For the text-containing cell, return its midpoint in (X, Y) coordinate format. 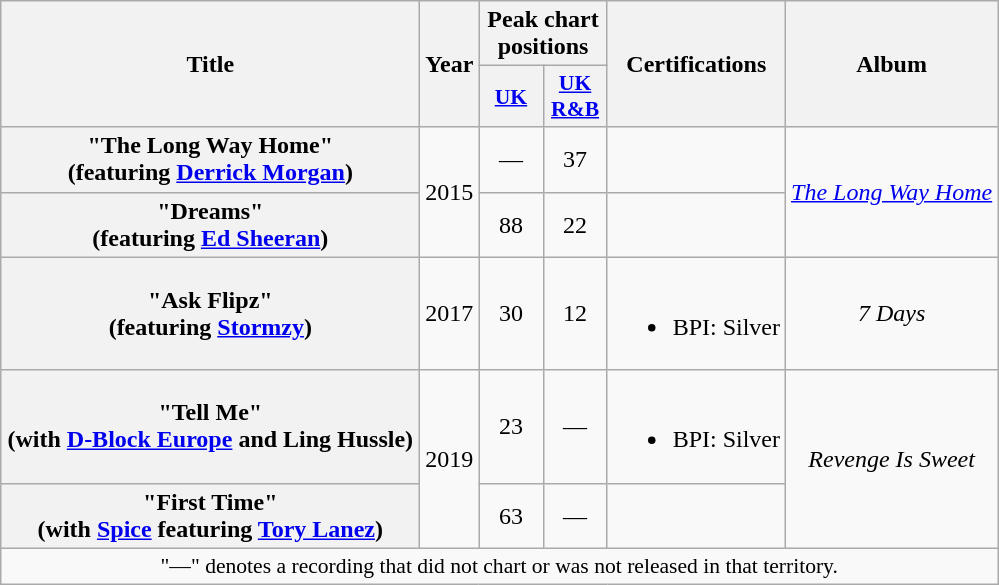
"—" denotes a recording that did not chart or was not released in that territory. (500, 566)
"First Time"(with Spice featuring Tory Lanez) (210, 516)
Album (892, 64)
Certifications (696, 64)
22 (575, 224)
2019 (450, 459)
30 (511, 314)
"Ask Flipz"(featuring Stormzy) (210, 314)
Title (210, 64)
Peak chart positions (543, 34)
12 (575, 314)
Year (450, 64)
2017 (450, 314)
UKR&B (575, 96)
UK (511, 96)
"The Long Way Home"(featuring Derrick Morgan) (210, 160)
"Tell Me"(with D-Block Europe and Ling Hussle) (210, 426)
7 Days (892, 314)
88 (511, 224)
37 (575, 160)
23 (511, 426)
The Long Way Home (892, 192)
Revenge Is Sweet (892, 459)
"Dreams"(featuring Ed Sheeran) (210, 224)
2015 (450, 192)
63 (511, 516)
